Locate the cell with the specified text and output its [X, Y] center coordinate. 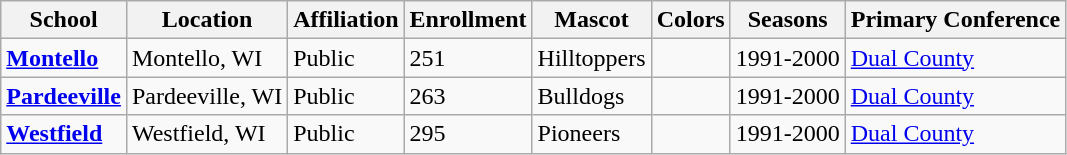
Bulldogs [592, 96]
Pioneers [592, 134]
251 [468, 58]
Montello [64, 58]
Pardeeville, WI [206, 96]
Pardeeville [64, 96]
Westfield, WI [206, 134]
295 [468, 134]
Westfield [64, 134]
School [64, 20]
Location [206, 20]
Colors [690, 20]
Primary Conference [956, 20]
Seasons [788, 20]
263 [468, 96]
Affiliation [346, 20]
Mascot [592, 20]
Hilltoppers [592, 58]
Enrollment [468, 20]
Montello, WI [206, 58]
